Search for the cell housing the specified text and yield its (x, y) center coordinate. 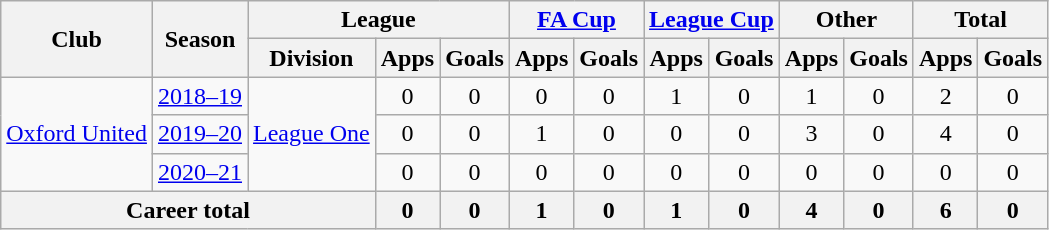
Total (980, 20)
Division (312, 58)
League (379, 20)
Other (846, 20)
2020–21 (200, 172)
2 (945, 96)
FA Cup (576, 20)
Career total (188, 210)
2018–19 (200, 96)
Season (200, 39)
League One (312, 134)
League Cup (712, 20)
Club (77, 39)
Oxford United (77, 134)
2019–20 (200, 134)
3 (811, 134)
6 (945, 210)
